Extract the [x, y] coordinate from the center of the cell holding the provided text.  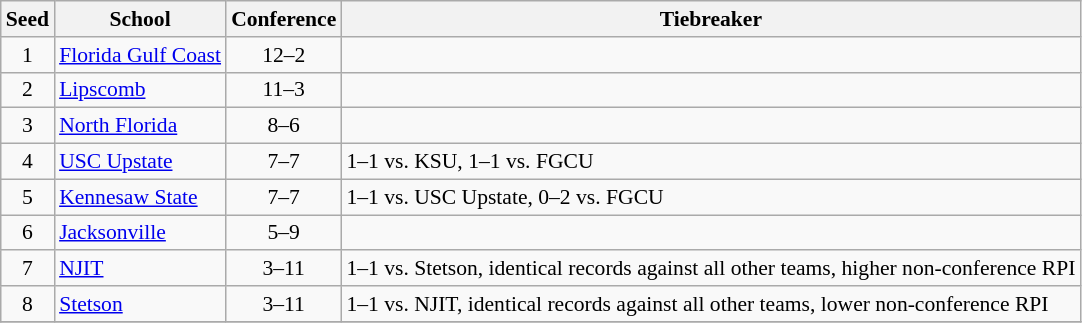
4 [28, 162]
1–1 vs. USC Upstate, 0–2 vs. FGCU [710, 197]
3 [28, 126]
5–9 [284, 233]
1–1 vs. NJIT, identical records against all other teams, lower non-conference RPI [710, 304]
Seed [28, 19]
12–2 [284, 55]
1–1 vs. KSU, 1–1 vs. FGCU [710, 162]
Conference [284, 19]
NJIT [140, 269]
2 [28, 90]
Stetson [140, 304]
Lipscomb [140, 90]
North Florida [140, 126]
1 [28, 55]
1–1 vs. Stetson, identical records against all other teams, higher non-conference RPI [710, 269]
Florida Gulf Coast [140, 55]
USC Upstate [140, 162]
Tiebreaker [710, 19]
Kennesaw State [140, 197]
5 [28, 197]
7 [28, 269]
School [140, 19]
8 [28, 304]
6 [28, 233]
11–3 [284, 90]
8–6 [284, 126]
Jacksonville [140, 233]
